Capture the cell that displays the provided text and extract its [X, Y] central coordinate. 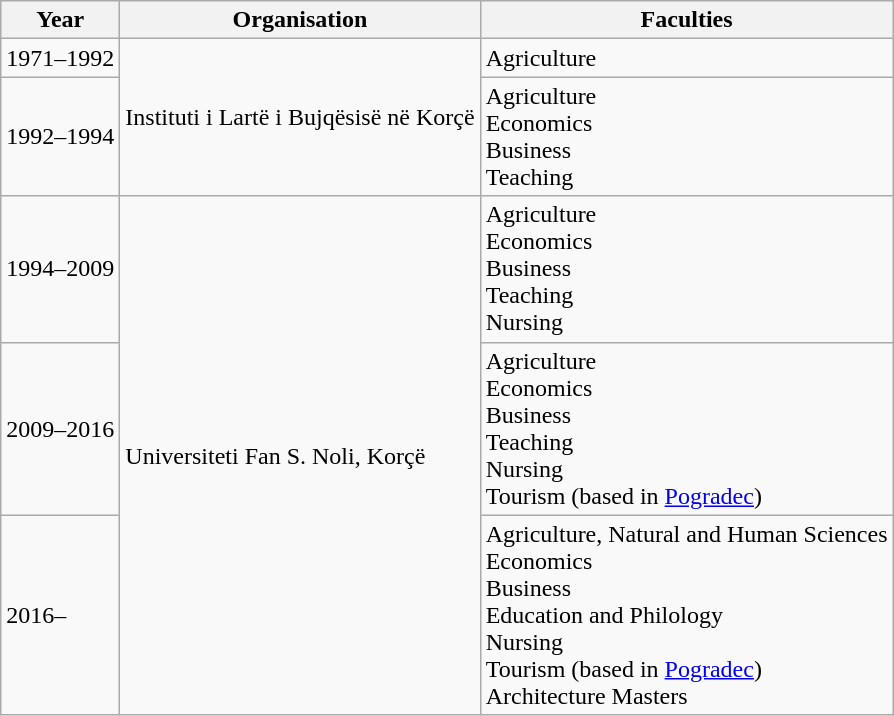
Agriculture, Natural and Human SciencesEconomicsBusinessEducation and PhilologyNursingTourism (based in Pogradec)Architecture Masters [686, 615]
Organisation [300, 20]
Faculties [686, 20]
1994–2009 [60, 269]
Year [60, 20]
1992–1994 [60, 136]
AgricultureEconomicsBusinessTeachingNursing [686, 269]
1971–1992 [60, 58]
AgricultureEconomicsBusinessTeachingNursingTourism (based in Pogradec) [686, 428]
AgricultureEconomicsBusinessTeaching [686, 136]
2016– [60, 615]
Instituti i Lartë i Bujqësisë në Korçë [300, 118]
2009–2016 [60, 428]
Agriculture [686, 58]
Universiteti Fan S. Noli, Korçë [300, 456]
